Detect which cell encompasses the target text, then output its [x, y] center coordinate. 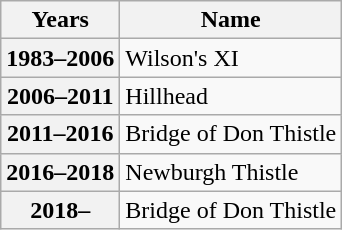
2016–2018 [60, 172]
Years [60, 20]
Newburgh Thistle [231, 172]
2011–2016 [60, 134]
Hillhead [231, 96]
Wilson's XI [231, 58]
2018– [60, 210]
2006–2011 [60, 96]
Name [231, 20]
1983–2006 [60, 58]
